Pinpoint the cell where the given text exists, returning its (x, y) midpoint coordinate. 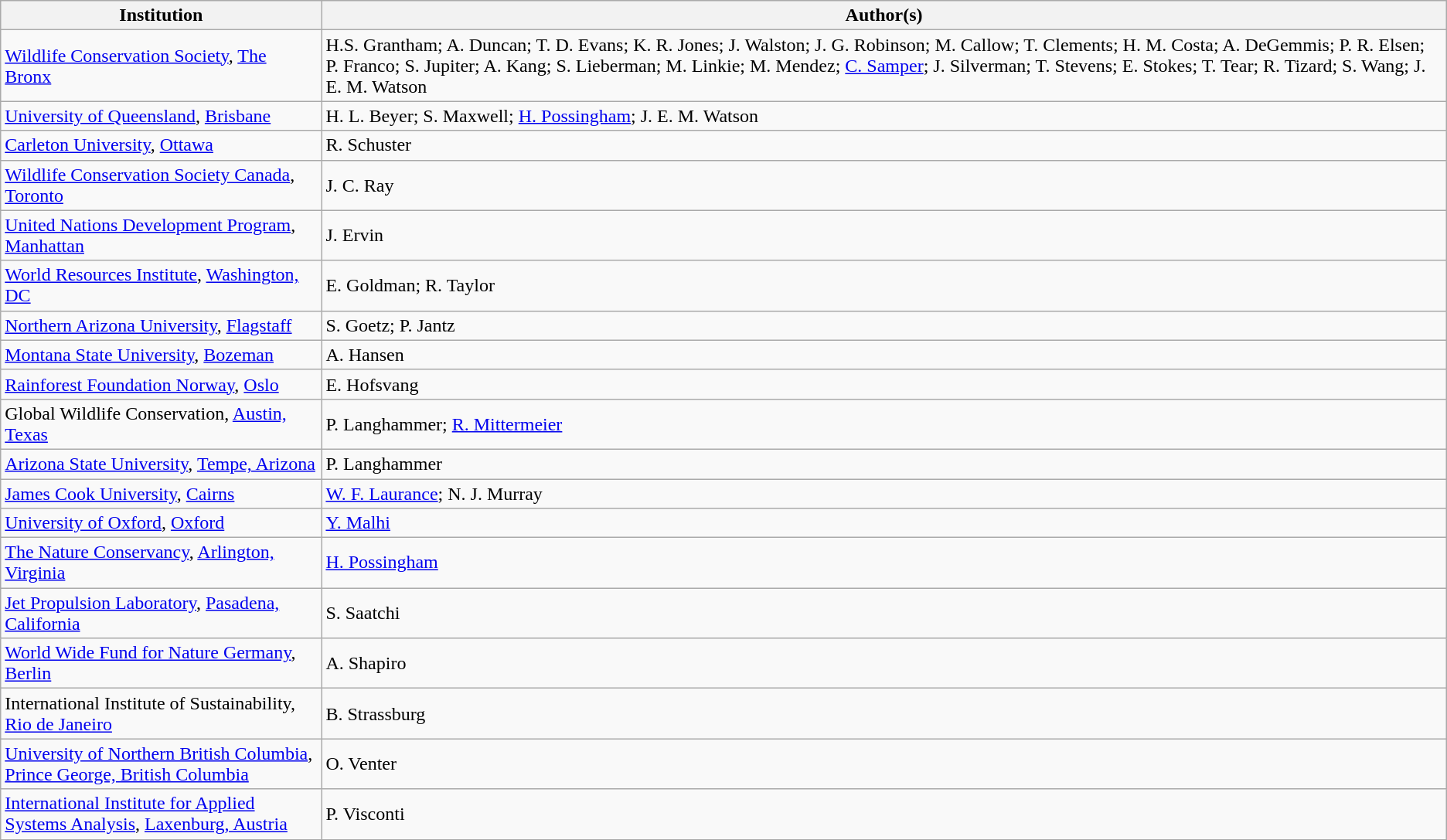
J. Ervin (884, 235)
Wildlife Conservation Society Canada, Toronto (161, 185)
B. Strassburg (884, 714)
Institution (161, 15)
International Institute of Sustainability, Rio de Janeiro (161, 714)
P. Langhammer; R. Mittermeier (884, 423)
Wildlife Conservation Society, The Bronx (161, 66)
University of Queensland, Brisbane (161, 116)
E. Hofsvang (884, 384)
Y. Malhi (884, 523)
A. Hansen (884, 355)
E. Goldman; R. Taylor (884, 286)
R. Schuster (884, 145)
Global Wildlife Conservation, Austin, Texas (161, 423)
O. Venter (884, 763)
P. Visconti (884, 814)
United Nations Development Program, Manhattan (161, 235)
J. C. Ray (884, 185)
S. Goetz; P. Jantz (884, 325)
A. Shapiro (884, 663)
H. Possingham (884, 563)
H. L. Beyer; S. Maxwell; H. Possingham; J. E. M. Watson (884, 116)
James Cook University, Cairns (161, 494)
Montana State University, Bozeman (161, 355)
World Wide Fund for Nature Germany, Berlin (161, 663)
P. Langhammer (884, 464)
University of Oxford, Oxford (161, 523)
Author(s) (884, 15)
Rainforest Foundation Norway, Oslo (161, 384)
S. Saatchi (884, 614)
Arizona State University, Tempe, Arizona (161, 464)
The Nature Conservancy, Arlington, Virginia (161, 563)
W. F. Laurance; N. J. Murray (884, 494)
Carleton University, Ottawa (161, 145)
World Resources Institute, Washington, DC (161, 286)
Northern Arizona University, Flagstaff (161, 325)
International Institute for Applied Systems Analysis, Laxenburg, Austria (161, 814)
Jet Propulsion Laboratory, Pasadena, California (161, 614)
University of Northern British Columbia, Prince George, British Columbia (161, 763)
